Return (x, y) of the center of cell containing provided text 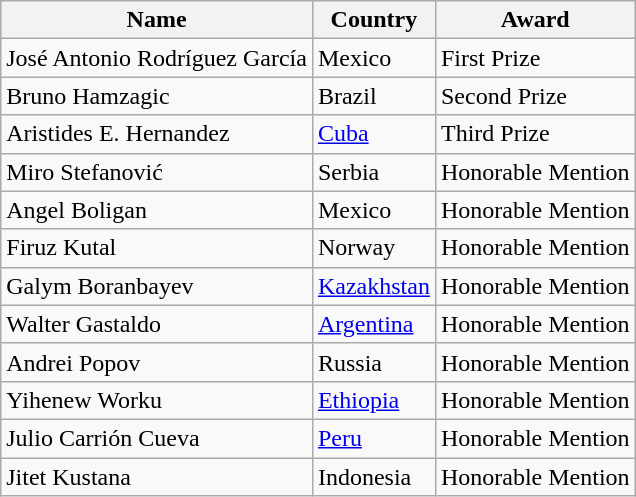
Award (535, 20)
Bruno Hamzagic (157, 96)
Serbia (374, 172)
Norway (374, 248)
Name (157, 20)
Miro Stefanović (157, 172)
First Prize (535, 58)
Indonesia (374, 477)
Yihenew Worku (157, 400)
Aristides E. Hernandez (157, 134)
Kazakhstan (374, 286)
Cuba (374, 134)
Firuz Kutal (157, 248)
Andrei Popov (157, 362)
Peru (374, 438)
Julio Carrión Cueva (157, 438)
Brazil (374, 96)
Second Prize (535, 96)
Galym Boranbayev (157, 286)
Russia (374, 362)
Argentina (374, 324)
José Antonio Rodríguez García (157, 58)
Jitet Kustana (157, 477)
Angel Boligan (157, 210)
Ethiopia (374, 400)
Country (374, 20)
Walter Gastaldo (157, 324)
Third Prize (535, 134)
